Pinpoint the cell where the given text exists, returning its (x, y) midpoint coordinate. 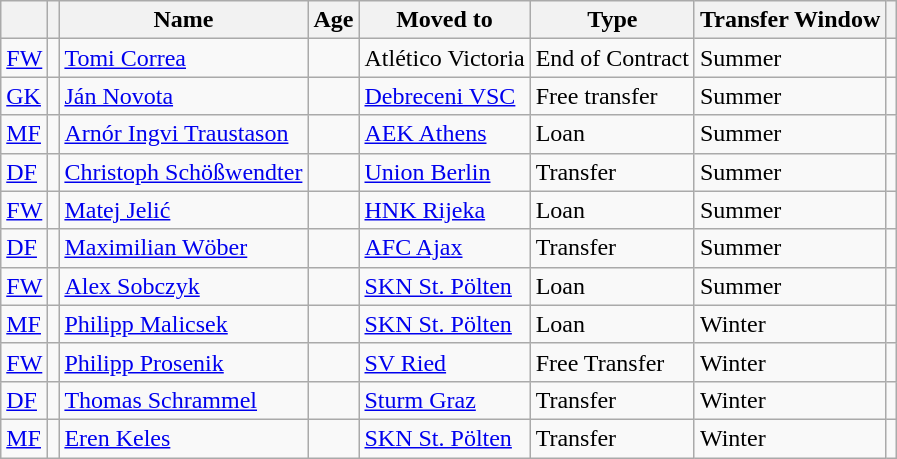
Moved to (444, 20)
Christoph Schößwendter (184, 172)
Sturm Graz (444, 400)
Debreceni VSC (444, 96)
Thomas Schrammel (184, 400)
HNK Rijeka (444, 210)
AEK Athens (444, 134)
Ján Novota (184, 96)
Tomi Correa (184, 58)
Age (334, 20)
Type (612, 20)
Alex Sobczyk (184, 286)
AFC Ajax (444, 248)
Transfer Window (790, 20)
Philipp Prosenik (184, 362)
Maximilian Wöber (184, 248)
Union Berlin (444, 172)
Matej Jelić (184, 210)
SV Ried (444, 362)
Arnór Ingvi Traustason (184, 134)
Name (184, 20)
End of Contract (612, 58)
Philipp Malicsek (184, 324)
Free transfer (612, 96)
Atlético Victoria (444, 58)
GK (24, 96)
Eren Keles (184, 438)
Free Transfer (612, 362)
